Extract the (X, Y) coordinate from the center of the cell holding the provided text.  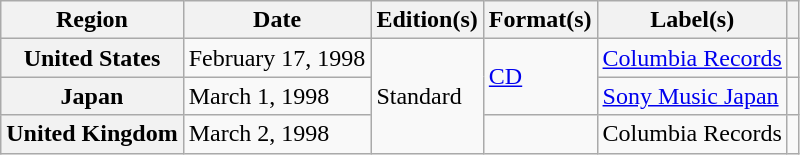
March 1, 1998 (277, 96)
Format(s) (540, 20)
CD (540, 77)
Region (92, 20)
Standard (427, 96)
February 17, 1998 (277, 58)
United Kingdom (92, 134)
Edition(s) (427, 20)
Date (277, 20)
Japan (92, 96)
Label(s) (692, 20)
Sony Music Japan (692, 96)
March 2, 1998 (277, 134)
United States (92, 58)
